Provide the [X, Y] coordinate of the cell's center where the given text is located.  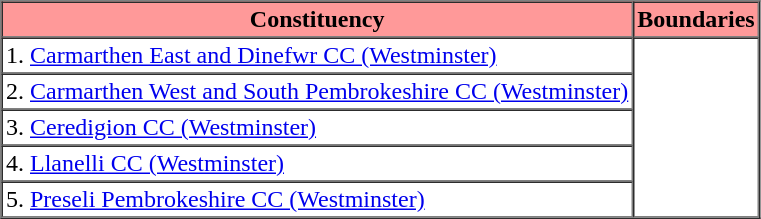
3. Ceredigion CC (Westminster) [318, 128]
Constituency [318, 20]
Boundaries [696, 20]
4. Llanelli CC (Westminster) [318, 164]
2. Carmarthen West and South Pembrokeshire CC (Westminster) [318, 92]
1. Carmarthen East and Dinefwr CC (Westminster) [318, 56]
5. Preseli Pembrokeshire CC (Westminster) [318, 200]
